Pinpoint the cell where the given text exists, returning its [x, y] midpoint coordinate. 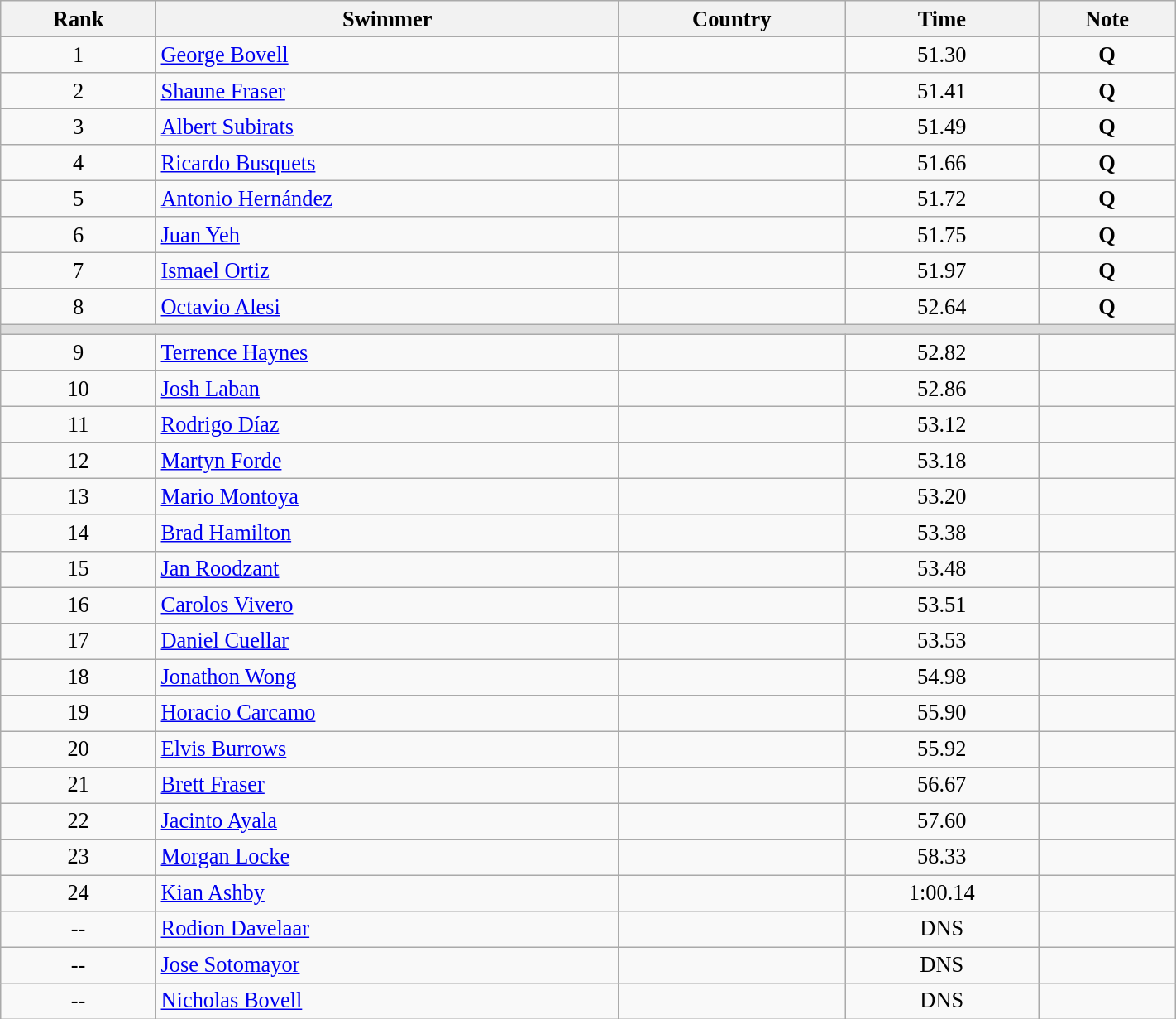
10 [79, 389]
Josh Laban [387, 389]
Horacio Carcamo [387, 713]
22 [79, 820]
20 [79, 749]
55.90 [942, 713]
9 [79, 352]
51.72 [942, 199]
5 [79, 199]
53.38 [942, 533]
Shaune Fraser [387, 90]
52.86 [942, 389]
Ricardo Busquets [387, 163]
Country [732, 18]
15 [79, 569]
Rank [79, 18]
53.48 [942, 569]
Brett Fraser [387, 785]
54.98 [942, 677]
51.30 [942, 55]
4 [79, 163]
Rodion Davelaar [387, 929]
51.49 [942, 127]
21 [79, 785]
Daniel Cuellar [387, 641]
2 [79, 90]
6 [79, 235]
53.51 [942, 605]
Nicholas Bovell [387, 1001]
Rodrigo Díaz [387, 424]
Morgan Locke [387, 857]
58.33 [942, 857]
Octavio Alesi [387, 307]
1:00.14 [942, 893]
51.41 [942, 90]
1 [79, 55]
Jan Roodzant [387, 569]
Ismael Ortiz [387, 270]
17 [79, 641]
Juan Yeh [387, 235]
52.82 [942, 352]
Swimmer [387, 18]
Note [1107, 18]
Martyn Forde [387, 461]
George Bovell [387, 55]
7 [79, 270]
12 [79, 461]
Jonathon Wong [387, 677]
56.67 [942, 785]
8 [79, 307]
57.60 [942, 820]
Kian Ashby [387, 893]
Brad Hamilton [387, 533]
53.12 [942, 424]
Carolos Vivero [387, 605]
Jose Sotomayor [387, 965]
52.64 [942, 307]
51.75 [942, 235]
53.20 [942, 496]
Mario Montoya [387, 496]
14 [79, 533]
16 [79, 605]
23 [79, 857]
24 [79, 893]
13 [79, 496]
Time [942, 18]
55.92 [942, 749]
11 [79, 424]
Albert Subirats [387, 127]
53.18 [942, 461]
19 [79, 713]
Terrence Haynes [387, 352]
3 [79, 127]
51.97 [942, 270]
51.66 [942, 163]
Antonio Hernández [387, 199]
18 [79, 677]
53.53 [942, 641]
Elvis Burrows [387, 749]
Jacinto Ayala [387, 820]
